Search for the cell housing the specified text and yield its (x, y) center coordinate. 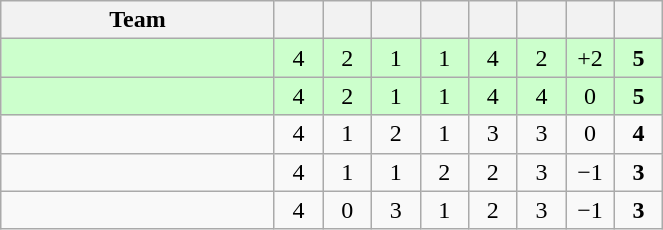
Team (138, 20)
+2 (590, 58)
